Scan for the cell matching the given text and deliver its [x, y] coordinate at center. 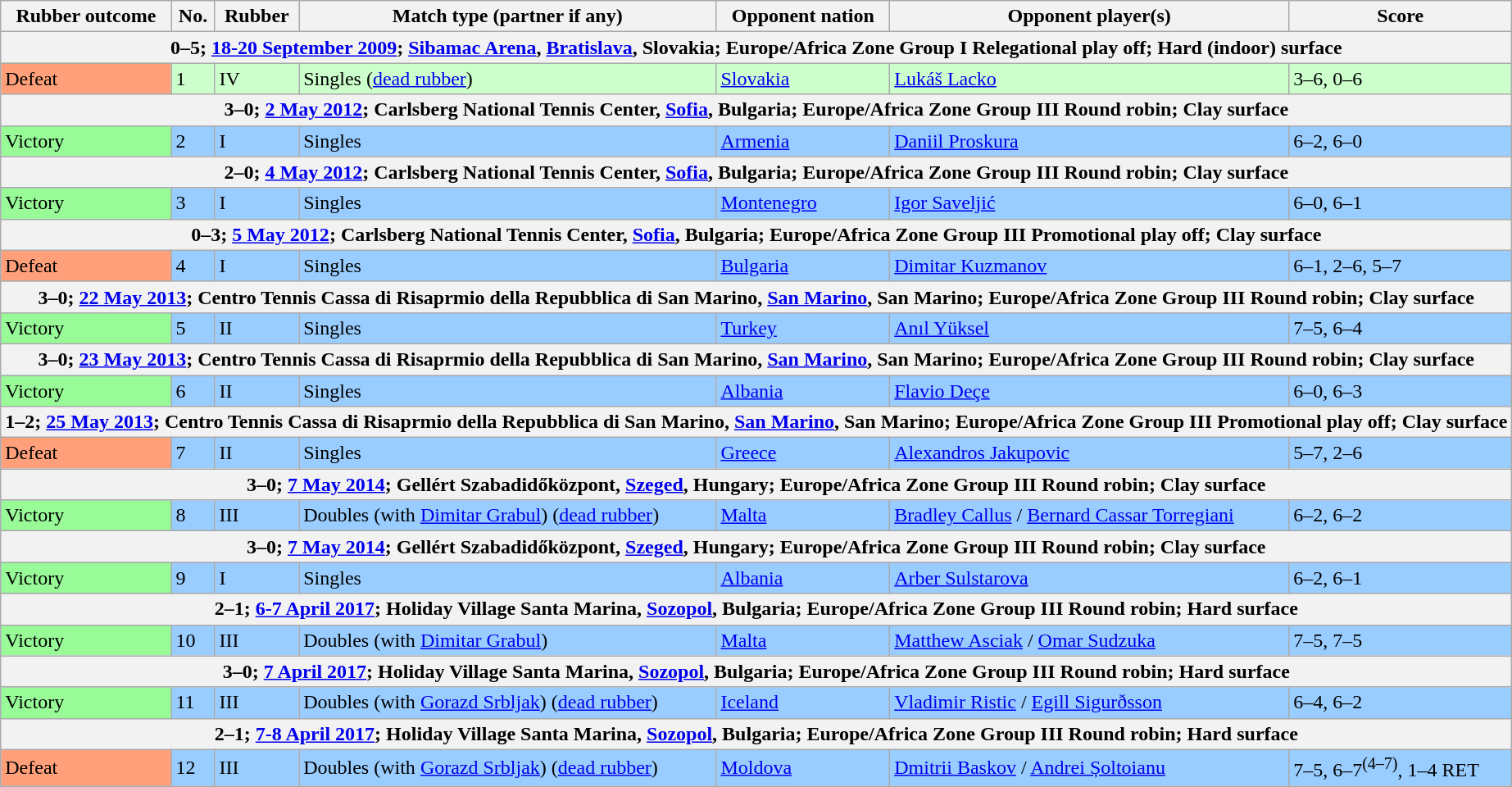
2–0; 4 May 2012; Carlsberg National Tennis Center, Sofia, Bulgaria; Europe/Africa Zone Group III Round robin; Clay surface [756, 172]
5 [193, 328]
Alexandros Jakupovic [1090, 453]
Lukáš Lacko [1090, 79]
Rubber [257, 16]
Arber Sulstarova [1090, 578]
10 [193, 640]
6–0, 6–1 [1401, 203]
Igor Saveljić [1090, 203]
2–1; 7-8 April 2017; Holiday Village Santa Marina, Sozopol, Bulgaria; Europe/Africa Zone Group III Round robin; Hard surface [756, 734]
Slovakia [803, 79]
No. [193, 16]
3 [193, 203]
Singles (dead rubber) [508, 79]
Doubles (with Dimitar Grabul) [508, 640]
3–0; 7 April 2017; Holiday Village Santa Marina, Sozopol, Bulgaria; Europe/Africa Zone Group III Round robin; Hard surface [756, 671]
Armenia [803, 141]
Moldova [803, 767]
4 [193, 266]
Turkey [803, 328]
3–6, 0–6 [1401, 79]
6–2, 6–0 [1401, 141]
2 [193, 141]
Bradley Callus / Bernard Cassar Torregiani [1090, 516]
Opponent player(s) [1090, 16]
Montenegro [803, 203]
6 [193, 391]
Dimitar Kuzmanov [1090, 266]
6–2, 6–2 [1401, 516]
6–4, 6–2 [1401, 703]
3–0; 2 May 2012; Carlsberg National Tennis Center, Sofia, Bulgaria; Europe/Africa Zone Group III Round robin; Clay surface [756, 110]
Dmitrii Baskov / Andrei Șoltoianu [1090, 767]
7 [193, 453]
Daniil Proskura [1090, 141]
Iceland [803, 703]
9 [193, 578]
Flavio Deçe [1090, 391]
6–2, 6–1 [1401, 578]
Match type (partner if any) [508, 16]
0–3; 5 May 2012; Carlsberg National Tennis Center, Sofia, Bulgaria; Europe/Africa Zone Group III Promotional play off; Clay surface [756, 234]
Anıl Yüksel [1090, 328]
Bulgaria [803, 266]
2–1; 6-7 April 2017; Holiday Village Santa Marina, Sozopol, Bulgaria; Europe/Africa Zone Group III Round robin; Hard surface [756, 609]
Greece [803, 453]
1 [193, 79]
7–5, 6–4 [1401, 328]
0–5; 18-20 September 2009; Sibamac Arena, Bratislava, Slovakia; Europe/Africa Zone Group I Relegational play off; Hard (indoor) surface [756, 48]
5–7, 2–6 [1401, 453]
Vladimir Ristic / Egill Sigurðsson [1090, 703]
11 [193, 703]
7–5, 6–7(4–7), 1–4 RET [1401, 767]
8 [193, 516]
6–1, 2–6, 5–7 [1401, 266]
Rubber outcome [86, 16]
Score [1401, 16]
Matthew Asciak / Omar Sudzuka [1090, 640]
7–5, 7–5 [1401, 640]
12 [193, 767]
6–0, 6–3 [1401, 391]
Opponent nation [803, 16]
Doubles (with Dimitar Grabul) (dead rubber) [508, 516]
IV [257, 79]
